From the cell containing the given text, extract its center point as [x, y] coordinate. 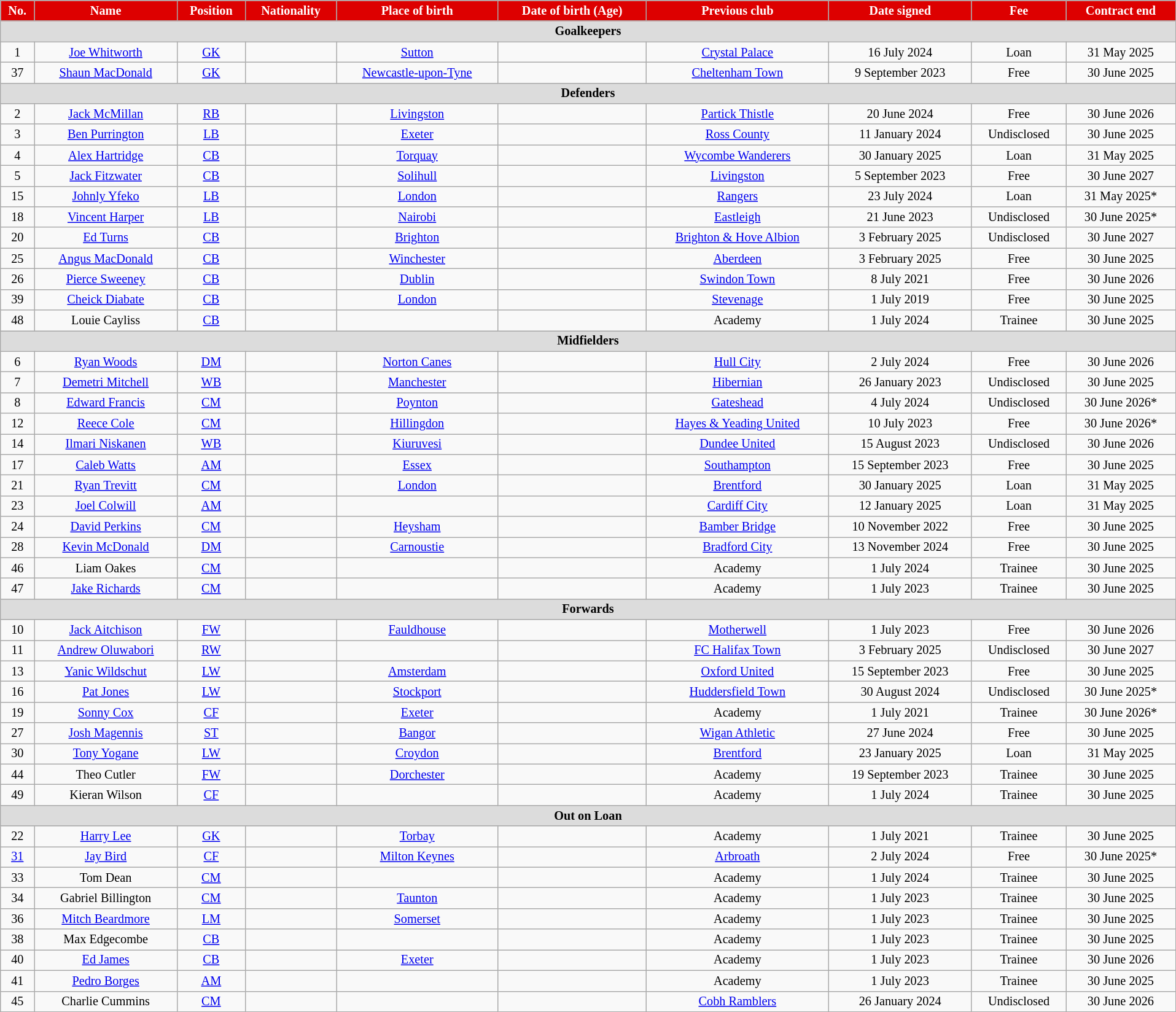
LM [211, 919]
Midfielders [588, 341]
34 [17, 898]
Amsterdam [418, 671]
Louie Cayliss [106, 320]
Forwards [588, 609]
Torbay [418, 836]
Bamber Bridge [738, 526]
23 July 2024 [900, 197]
Brighton & Hove Albion [738, 238]
17 [17, 465]
Partick Thistle [738, 114]
10 November 2022 [900, 526]
Motherwell [738, 630]
31 May 2025* [1121, 197]
Winchester [418, 259]
Kiuruvesi [418, 444]
Carnoustie [418, 547]
11 January 2024 [900, 134]
Joe Whitworth [106, 52]
Taunton [418, 898]
10 [17, 630]
Hibernian [738, 382]
Name [106, 10]
Brighton [418, 238]
5 September 2023 [900, 176]
Joel Colwill [106, 506]
16 July 2024 [900, 52]
Torquay [418, 155]
Jack McMillan [106, 114]
Demetri Mitchell [106, 382]
Fauldhouse [418, 630]
Arbroath [738, 857]
10 July 2023 [900, 423]
47 [17, 588]
Fee [1018, 10]
4 [17, 155]
Liam Oakes [106, 568]
4 July 2024 [900, 403]
Johnly Yfeko [106, 197]
Tom Dean [106, 878]
Milton Keynes [418, 857]
Vincent Harper [106, 217]
30 August 2024 [900, 691]
Andrew Oluwabori [106, 650]
Ben Purrington [106, 134]
No. [17, 10]
15 [17, 197]
49 [17, 795]
Essex [418, 465]
Pedro Borges [106, 981]
Max Edgecombe [106, 940]
Caleb Watts [106, 465]
David Perkins [106, 526]
Alex Hartridge [106, 155]
Pierce Sweeney [106, 279]
Norton Canes [418, 362]
18 [17, 217]
36 [17, 919]
12 [17, 423]
Somerset [418, 919]
Date of birth (Age) [572, 10]
26 [17, 279]
20 June 2024 [900, 114]
39 [17, 300]
Cobh Ramblers [738, 1002]
30 [17, 753]
Previous club [738, 10]
22 [17, 836]
Edward Francis [106, 403]
Manchester [418, 382]
Bradford City [738, 547]
Goalkeepers [588, 31]
Ryan Trevitt [106, 485]
Nairobi [418, 217]
8 July 2021 [900, 279]
21 June 2023 [900, 217]
Harry Lee [106, 836]
Place of birth [418, 10]
RB [211, 114]
Hayes & Yeading United [738, 423]
24 [17, 526]
Hillingdon [418, 423]
Yanic Wildschut [106, 671]
Dorchester [418, 774]
37 [17, 72]
Croydon [418, 753]
Eastleigh [738, 217]
Wycombe Wanderers [738, 155]
Reece Cole [106, 423]
12 January 2025 [900, 506]
Charlie Cummins [106, 1002]
Huddersfield Town [738, 691]
Stockport [418, 691]
15 August 2023 [900, 444]
Out on Loan [588, 815]
2 [17, 114]
3 [17, 134]
Southampton [738, 465]
Angus MacDonald [106, 259]
Ilmari Niskanen [106, 444]
Swindon Town [738, 279]
27 [17, 733]
Pat Jones [106, 691]
45 [17, 1002]
Gateshead [738, 403]
48 [17, 320]
Cheltenham Town [738, 72]
Tony Yogane [106, 753]
8 [17, 403]
Shaun MacDonald [106, 72]
28 [17, 547]
5 [17, 176]
19 [17, 712]
40 [17, 960]
Dublin [418, 279]
14 [17, 444]
Position [211, 10]
19 September 2023 [900, 774]
16 [17, 691]
Sonny Cox [106, 712]
Jake Richards [106, 588]
Cardiff City [738, 506]
26 January 2023 [900, 382]
Kevin McDonald [106, 547]
Gabriel Billington [106, 898]
ST [211, 733]
25 [17, 259]
Nationality [291, 10]
Theo Cutler [106, 774]
20 [17, 238]
Wigan Athletic [738, 733]
46 [17, 568]
Hull City [738, 362]
33 [17, 878]
44 [17, 774]
31 [17, 857]
Dundee United [738, 444]
26 January 2024 [900, 1002]
11 [17, 650]
Date signed [900, 10]
Contract end [1121, 10]
Defenders [588, 93]
Ed Turns [106, 238]
Bangor [418, 733]
Stevenage [738, 300]
Kieran Wilson [106, 795]
Aberdeen [738, 259]
23 January 2025 [900, 753]
38 [17, 940]
Ross County [738, 134]
Jack Aitchison [106, 630]
Jack Fitzwater [106, 176]
13 [17, 671]
21 [17, 485]
1 July 2019 [900, 300]
Sutton [418, 52]
23 [17, 506]
9 September 2023 [900, 72]
27 June 2024 [900, 733]
Poynton [418, 403]
Ed James [106, 960]
13 November 2024 [900, 547]
1 [17, 52]
RW [211, 650]
Rangers [738, 197]
Solihull [418, 176]
FC Halifax Town [738, 650]
Newcastle-upon-Tyne [418, 72]
Josh Magennis [106, 733]
Jay Bird [106, 857]
Mitch Beardmore [106, 919]
Crystal Palace [738, 52]
41 [17, 981]
Oxford United [738, 671]
Cheick Diabate [106, 300]
7 [17, 382]
Heysham [418, 526]
Ryan Woods [106, 362]
6 [17, 362]
